From the cell containing the given text, extract its center point as [x, y] coordinate. 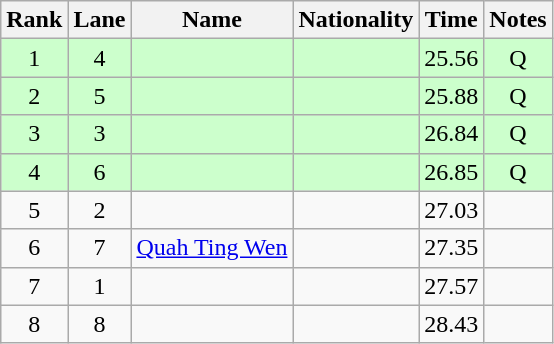
Name [212, 20]
25.88 [452, 96]
28.43 [452, 324]
Rank [34, 20]
Notes [518, 20]
Nationality [356, 20]
27.57 [452, 286]
Quah Ting Wen [212, 248]
26.85 [452, 172]
27.03 [452, 210]
Lane [100, 20]
26.84 [452, 134]
Time [452, 20]
27.35 [452, 248]
25.56 [452, 58]
